Locate the cell with the specified text and output its [x, y] center coordinate. 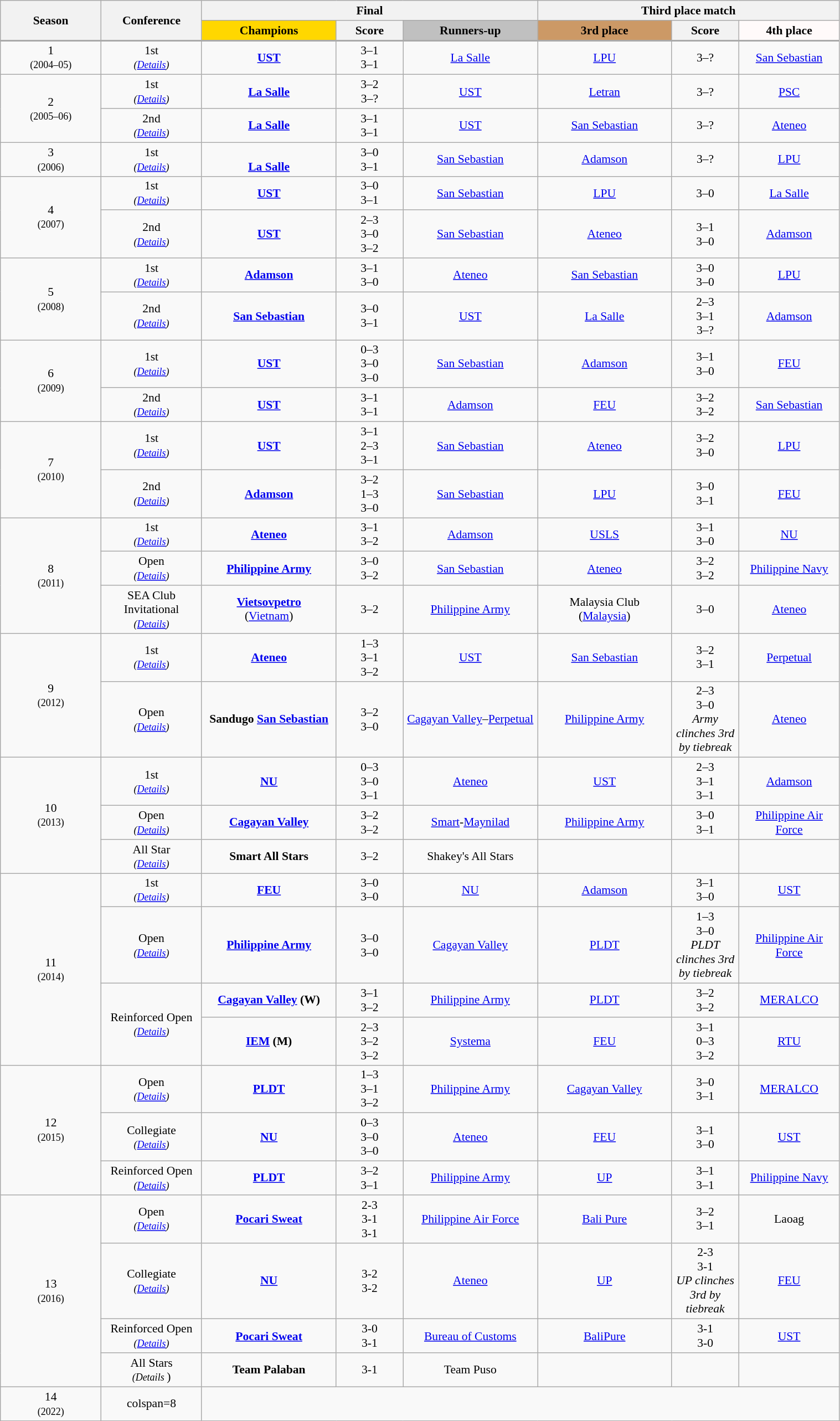
9(2012) [51, 696]
Perpetual [789, 658]
colspan=8 [152, 1403]
Bali Pure [604, 1219]
Systema [470, 1041]
Shakey's All Stars [470, 856]
Third place match [688, 11]
2(2005–06) [51, 109]
Conference [152, 20]
13(2016) [51, 1291]
10(2013) [51, 815]
Final [369, 11]
2-33-13-1 [370, 1219]
Team Puso [470, 1370]
Runners-up [470, 30]
3–23–? [370, 92]
USLS [604, 535]
1–33–0PLDT clinches 3rd by tiebreak [705, 945]
Vietsovpetro(Vietnam) [269, 609]
3rd place [604, 30]
Malaysia Club(Malaysia) [604, 609]
Laoag [789, 1219]
All Stars(Details ) [152, 1370]
2-33-1UP clinches 3rd by tiebreak [705, 1281]
6(2009) [51, 381]
4(2007) [51, 217]
IEM (M) [269, 1041]
3–12–33–1 [370, 446]
3-23-2 [370, 1281]
11(2014) [51, 969]
3–10–33–2 [705, 1041]
3-13-0 [705, 1336]
RTU [789, 1041]
0–33–03–1 [370, 782]
8(2011) [51, 576]
Team Palaban [269, 1370]
Bureau of Customs [470, 1336]
2–33–0Army clinches 3rd by tiebreak [705, 719]
BaliPure [604, 1336]
2–33–13–1 [705, 782]
Champions [269, 30]
Cagayan Valley–Perpetual [470, 719]
Cagayan Valley (W) [269, 1000]
Smart-Maynilad [470, 823]
SEA Club Invitational(Details) [152, 609]
14(2022) [51, 1403]
3-03-1 [370, 1336]
7(2010) [51, 470]
Sandugo San Sebastian [269, 719]
Letran [604, 92]
5(2008) [51, 299]
Smart All Stars [269, 856]
2–33–13–? [705, 316]
3–03–2 [370, 568]
2–33–23–2 [370, 1041]
3–21–33–0 [370, 494]
Season [51, 20]
All Star (Details) [152, 856]
3(2006) [51, 159]
12(2015) [51, 1130]
2–33–03–2 [370, 235]
1(2004–05) [51, 58]
4th place [789, 30]
3-1 [370, 1370]
PSC [789, 92]
